Find where the given text appears and provide that cell's center as (x, y) coordinate. 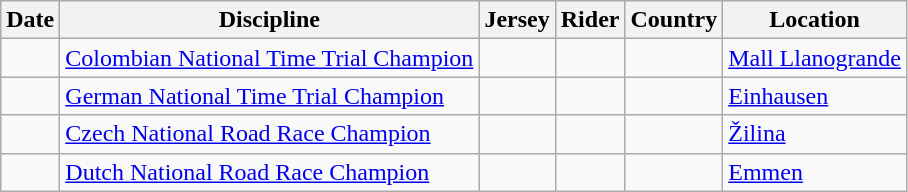
Rider (590, 20)
Jersey (517, 20)
Emmen (815, 172)
Colombian National Time Trial Champion (270, 58)
Czech National Road Race Champion (270, 134)
Date (30, 20)
Dutch National Road Race Champion (270, 172)
German National Time Trial Champion (270, 96)
Žilina (815, 134)
Mall Llanogrande (815, 58)
Discipline (270, 20)
Country (674, 20)
Einhausen (815, 96)
Location (815, 20)
